Capture the cell that displays the provided text and extract its [x, y] central coordinate. 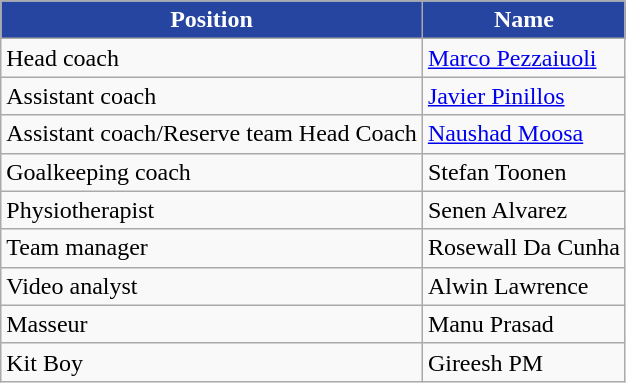
Kit Boy [212, 362]
Rosewall Da Cunha [524, 248]
Javier Pinillos [524, 96]
Masseur [212, 324]
Alwin Lawrence [524, 286]
Team manager [212, 248]
Gireesh PM [524, 362]
Stefan Toonen [524, 172]
Position [212, 20]
Naushad Moosa [524, 134]
Marco Pezzaiuoli [524, 58]
Video analyst [212, 286]
Goalkeeping coach [212, 172]
Assistant coach/Reserve team Head Coach [212, 134]
Assistant coach [212, 96]
Physiotherapist [212, 210]
Manu Prasad [524, 324]
Senen Alvarez [524, 210]
Name [524, 20]
Head coach [212, 58]
